Provide the (X, Y) coordinate of the cell's center where the given text is located.  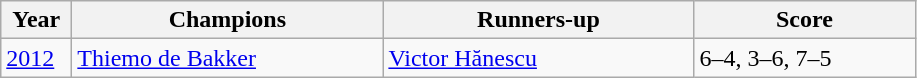
Champions (228, 20)
2012 (36, 58)
Thiemo de Bakker (228, 58)
Victor Hănescu (538, 58)
Runners-up (538, 20)
Year (36, 20)
Score (804, 20)
6–4, 3–6, 7–5 (804, 58)
